Identify which cell holds the provided text, then report its [X, Y] central coordinate. 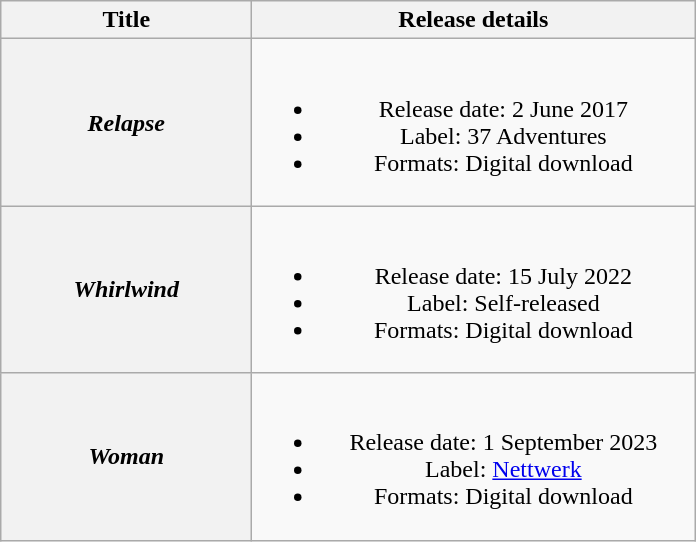
Release date: 15 July 2022Label: Self-releasedFormats: Digital download [474, 290]
Release date: 1 September 2023Label: NettwerkFormats: Digital download [474, 456]
Whirlwind [126, 290]
Title [126, 20]
Woman [126, 456]
Relapse [126, 122]
Release details [474, 20]
Release date: 2 June 2017Label: 37 AdventuresFormats: Digital download [474, 122]
